Pinpoint the cell where the given text exists, returning its [x, y] midpoint coordinate. 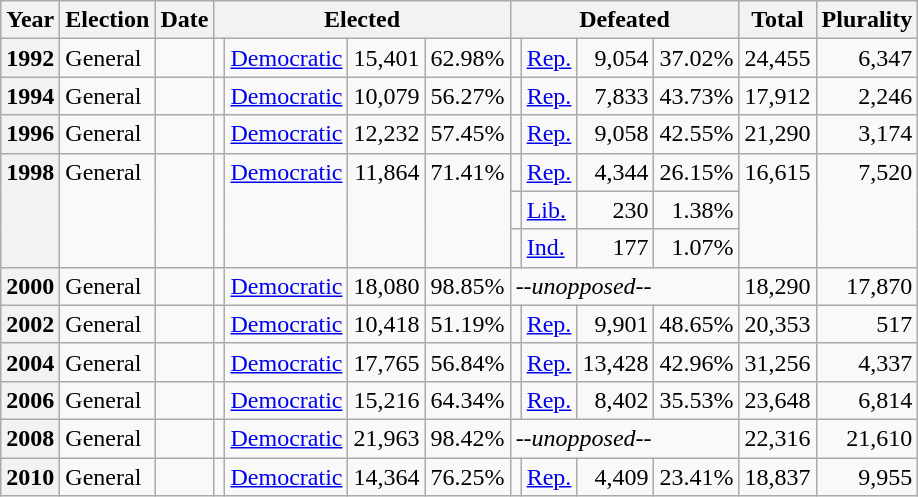
35.53% [696, 400]
62.98% [468, 58]
4,344 [616, 172]
23,648 [778, 400]
98.42% [468, 438]
43.73% [696, 96]
64.34% [468, 400]
76.25% [468, 477]
8,402 [616, 400]
48.65% [696, 324]
12,232 [386, 134]
2000 [30, 286]
71.41% [468, 210]
17,870 [867, 286]
Year [30, 20]
9,054 [616, 58]
20,353 [778, 324]
1994 [30, 96]
2004 [30, 362]
42.55% [696, 134]
31,256 [778, 362]
Plurality [867, 20]
9,901 [616, 324]
Elected [362, 20]
21,290 [778, 134]
4,337 [867, 362]
6,347 [867, 58]
14,364 [386, 477]
6,814 [867, 400]
18,080 [386, 286]
23.41% [696, 477]
9,955 [867, 477]
1.07% [696, 248]
24,455 [778, 58]
56.84% [468, 362]
21,610 [867, 438]
Date [184, 20]
98.85% [468, 286]
21,963 [386, 438]
51.19% [468, 324]
15,401 [386, 58]
1996 [30, 134]
37.02% [696, 58]
42.96% [696, 362]
230 [616, 210]
18,837 [778, 477]
Election [108, 20]
4,409 [616, 477]
1992 [30, 58]
177 [616, 248]
26.15% [696, 172]
2008 [30, 438]
1998 [30, 210]
9,058 [616, 134]
1.38% [696, 210]
16,615 [778, 210]
17,765 [386, 362]
2,246 [867, 96]
517 [867, 324]
17,912 [778, 96]
10,418 [386, 324]
7,520 [867, 210]
Ind. [549, 248]
2002 [30, 324]
11,864 [386, 210]
Total [778, 20]
18,290 [778, 286]
2006 [30, 400]
57.45% [468, 134]
15,216 [386, 400]
Defeated [624, 20]
Lib. [549, 210]
22,316 [778, 438]
2010 [30, 477]
56.27% [468, 96]
10,079 [386, 96]
13,428 [616, 362]
7,833 [616, 96]
3,174 [867, 134]
